Provide the [X, Y] coordinate of the cell's center where the given text is located.  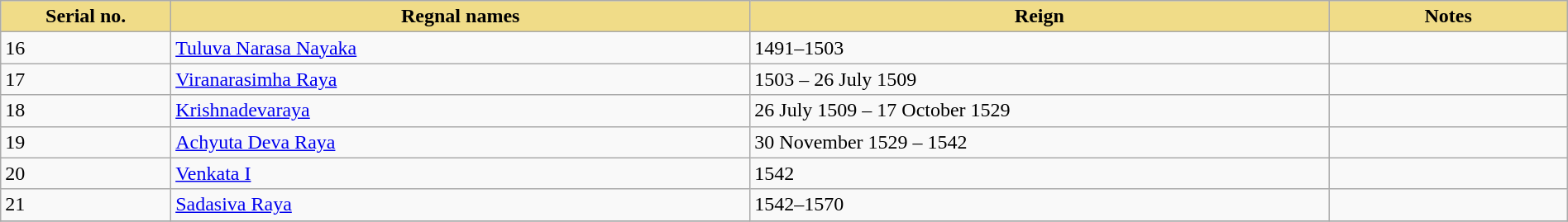
26 July 1509 – 17 October 1529 [1040, 111]
Achyuta Deva Raya [461, 142]
Serial no. [86, 17]
1503 – 26 July 1509 [1040, 79]
Venkata I [461, 173]
1542 [1040, 173]
19 [86, 142]
17 [86, 79]
Viranarasimha Raya [461, 79]
20 [86, 173]
Krishnadevaraya [461, 111]
18 [86, 111]
1542–1570 [1040, 205]
30 November 1529 – 1542 [1040, 142]
1491–1503 [1040, 48]
16 [86, 48]
Notes [1448, 17]
21 [86, 205]
Regnal names [461, 17]
Sadasiva Raya [461, 205]
Tuluva Narasa Nayaka [461, 48]
Reign [1040, 17]
